Extract the [x, y] coordinate from the center of the cell holding the provided text.  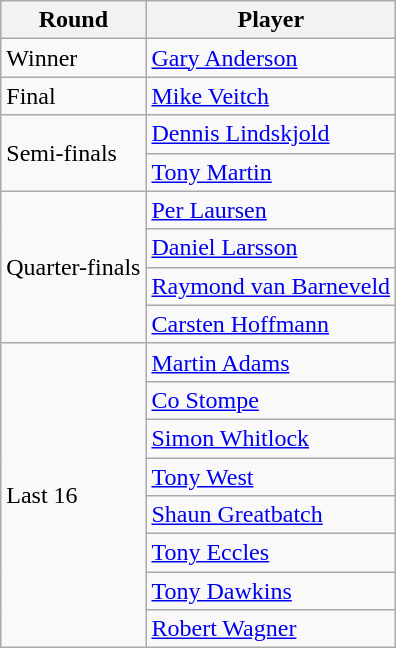
Quarter-finals [74, 267]
Carsten Hoffmann [271, 324]
Per Laursen [271, 210]
Winner [74, 58]
Semi-finals [74, 153]
Shaun Greatbatch [271, 515]
Player [271, 20]
Daniel Larsson [271, 248]
Mike Veitch [271, 96]
Gary Anderson [271, 58]
Dennis Lindskjold [271, 134]
Tony Eccles [271, 553]
Tony Dawkins [271, 591]
Tony West [271, 477]
Round [74, 20]
Co Stompe [271, 400]
Final [74, 96]
Martin Adams [271, 362]
Raymond van Barneveld [271, 286]
Simon Whitlock [271, 438]
Last 16 [74, 495]
Robert Wagner [271, 629]
Tony Martin [271, 172]
